Detect which cell encompasses the target text, then output its [x, y] center coordinate. 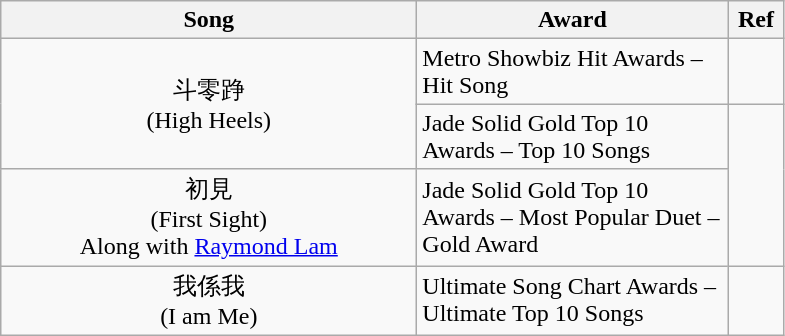
Award [572, 20]
Ref [756, 20]
Ultimate Song Chart Awards – Ultimate Top 10 Songs [572, 301]
初見 (First Sight) Along with Raymond Lam [209, 218]
我係我 (I am Me) [209, 301]
Song [209, 20]
Jade Solid Gold Top 10 Awards – Top 10 Songs [572, 136]
斗零踭(High Heels) [209, 104]
Metro Showbiz Hit Awards – Hit Song [572, 72]
Jade Solid Gold Top 10 Awards – Most Popular Duet – Gold Award [572, 218]
